From the cell containing the given text, extract its center point as [x, y] coordinate. 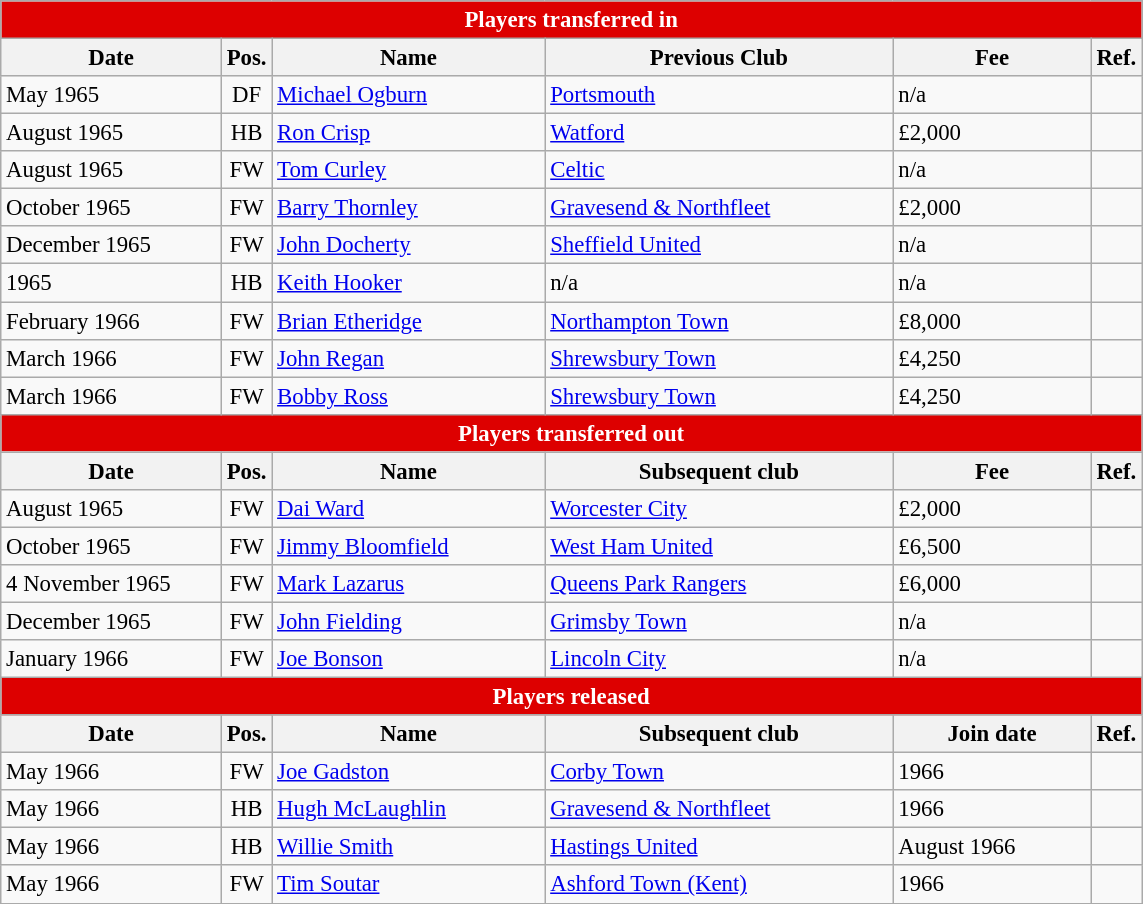
Michael Ogburn [408, 95]
August 1966 [992, 847]
Previous Club [719, 58]
£6,500 [992, 546]
Queens Park Rangers [719, 584]
Tom Curley [408, 170]
1965 [112, 283]
Brian Etheridge [408, 321]
4 November 1965 [112, 584]
May 1965 [112, 95]
Sheffield United [719, 245]
Join date [992, 734]
January 1966 [112, 659]
John Regan [408, 358]
Worcester City [719, 509]
Lincoln City [719, 659]
Grimsby Town [719, 621]
Ashford Town (Kent) [719, 885]
Dai Ward [408, 509]
Players transferred out [572, 433]
Corby Town [719, 772]
Joe Gadston [408, 772]
Jimmy Bloomfield [408, 546]
Watford [719, 133]
John Docherty [408, 245]
Ron Crisp [408, 133]
Keith Hooker [408, 283]
Celtic [719, 170]
Northampton Town [719, 321]
£6,000 [992, 584]
£8,000 [992, 321]
Tim Soutar [408, 885]
Hugh McLaughlin [408, 809]
Joe Bonson [408, 659]
February 1966 [112, 321]
Willie Smith [408, 847]
Players transferred in [572, 20]
Barry Thornley [408, 208]
West Ham United [719, 546]
Hastings United [719, 847]
DF [246, 95]
Players released [572, 697]
Portsmouth [719, 95]
John Fielding [408, 621]
Bobby Ross [408, 396]
Mark Lazarus [408, 584]
